Detect which cell encompasses the target text, then output its (x, y) center coordinate. 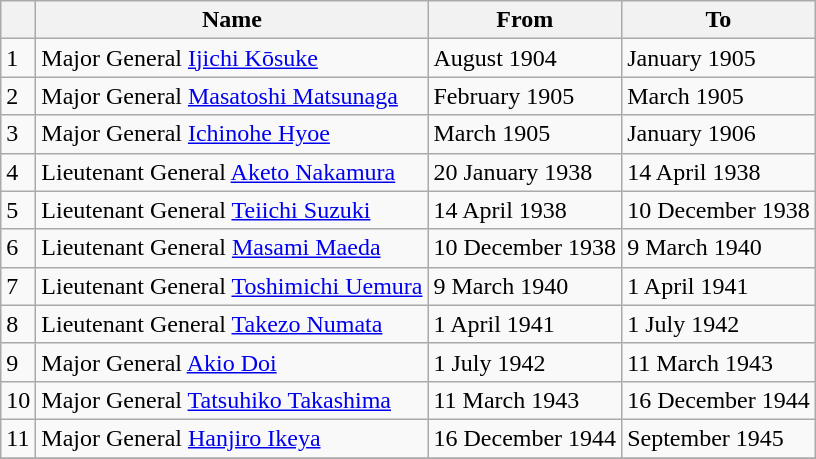
3 (18, 134)
1 (18, 58)
7 (18, 286)
11 (18, 438)
8 (18, 324)
Major General Akio Doi (232, 362)
Major General Hanjiro Ikeya (232, 438)
Lieutenant General Takezo Numata (232, 324)
20 January 1938 (525, 172)
2 (18, 96)
5 (18, 210)
From (525, 20)
9 (18, 362)
4 (18, 172)
Name (232, 20)
10 (18, 400)
Lieutenant General Toshimichi Uemura (232, 286)
February 1905 (525, 96)
Major General Ichinohe Hyoe (232, 134)
Major General Ijichi Kōsuke (232, 58)
Lieutenant General Masami Maeda (232, 248)
Lieutenant General Teiichi Suzuki (232, 210)
August 1904 (525, 58)
To (719, 20)
Major General Masatoshi Matsunaga (232, 96)
Major General Tatsuhiko Takashima (232, 400)
January 1905 (719, 58)
6 (18, 248)
January 1906 (719, 134)
September 1945 (719, 438)
Lieutenant General Aketo Nakamura (232, 172)
